Return [X, Y] of the center of cell containing provided text 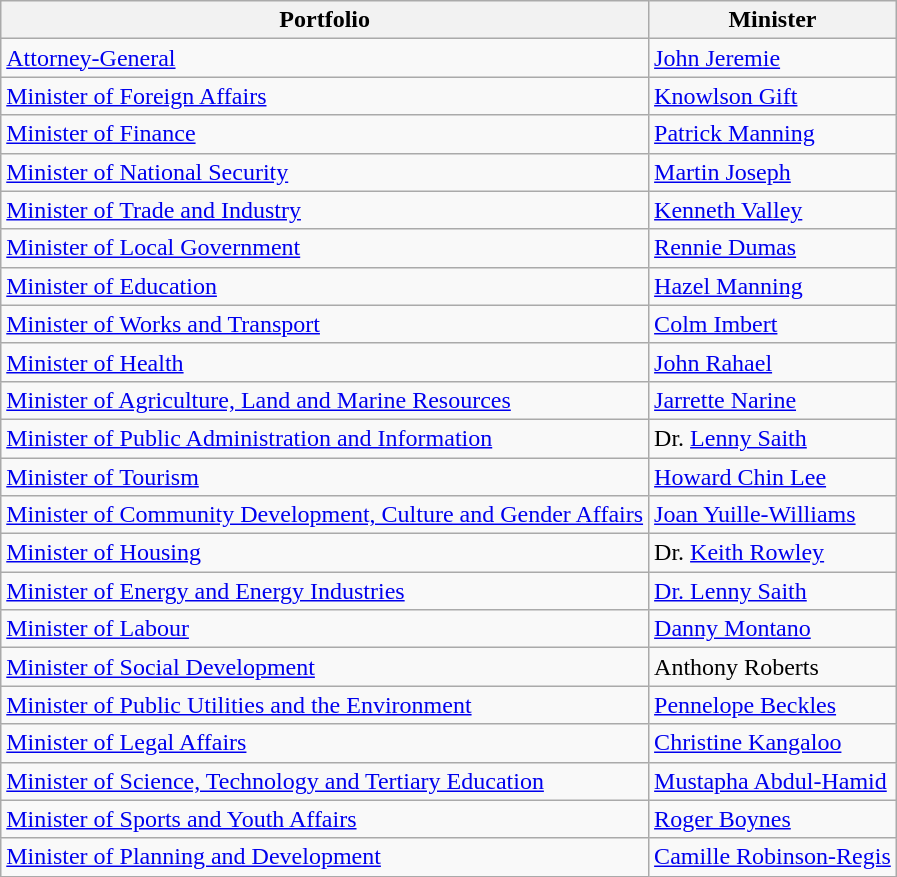
Minister of Tourism [325, 477]
Howard Chin Lee [773, 477]
Rennie Dumas [773, 248]
John Jeremie [773, 58]
Martin Joseph [773, 172]
Minister of Public Administration and Information [325, 438]
Minister of Public Utilities and the Environment [325, 705]
Minister of Health [325, 362]
Minister of Finance [325, 134]
Anthony Roberts [773, 667]
Knowlson Gift [773, 96]
Mustapha Abdul-Hamid [773, 781]
Jarrette Narine [773, 400]
Minister of National Security [325, 172]
Minister of Housing [325, 553]
Minister [773, 20]
Minister of Labour [325, 629]
Minister of Trade and Industry [325, 210]
Minister of Sports and Youth Affairs [325, 819]
Minister of Community Development, Culture and Gender Affairs [325, 515]
Attorney-General [325, 58]
Pennelope Beckles [773, 705]
Minister of Planning and Development [325, 857]
Hazel Manning [773, 286]
Portfolio [325, 20]
Minister of Local Government [325, 248]
Danny Montano [773, 629]
Colm Imbert [773, 324]
Kenneth Valley [773, 210]
Minister of Education [325, 286]
Minister of Foreign Affairs [325, 96]
Minister of Science, Technology and Tertiary Education [325, 781]
Joan Yuille-Williams [773, 515]
Camille Robinson-Regis [773, 857]
Minister of Agriculture, Land and Marine Resources [325, 400]
Dr. Keith Rowley [773, 553]
Minister of Works and Transport [325, 324]
Patrick Manning [773, 134]
John Rahael [773, 362]
Minister of Social Development [325, 667]
Christine Kangaloo [773, 743]
Minister of Legal Affairs [325, 743]
Minister of Energy and Energy Industries [325, 591]
Roger Boynes [773, 819]
